Determine the [X, Y] coordinate at the center of the cell enclosing the given text.  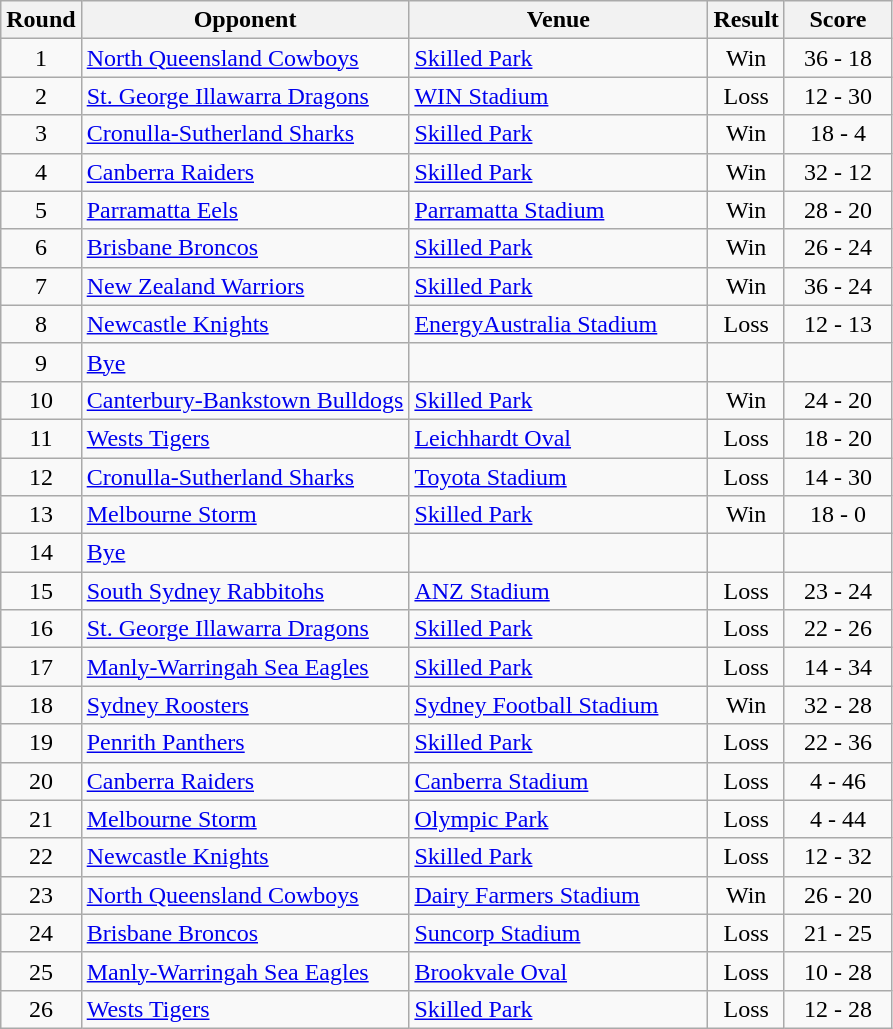
22 - 26 [838, 629]
8 [41, 324]
32 - 28 [838, 705]
1 [41, 58]
Parramatta Eels [245, 210]
26 [41, 1009]
16 [41, 629]
28 - 20 [838, 210]
26 - 20 [838, 895]
32 - 12 [838, 172]
Dairy Farmers Stadium [558, 895]
6 [41, 248]
23 [41, 895]
21 - 25 [838, 933]
20 [41, 781]
14 - 30 [838, 477]
Penrith Panthers [245, 743]
21 [41, 819]
Toyota Stadium [558, 477]
3 [41, 134]
12 - 13 [838, 324]
Sydney Football Stadium [558, 705]
Brookvale Oval [558, 971]
10 - 28 [838, 971]
14 [41, 553]
18 - 0 [838, 515]
WIN Stadium [558, 96]
9 [41, 362]
Sydney Roosters [245, 705]
4 - 46 [838, 781]
18 - 4 [838, 134]
New Zealand Warriors [245, 286]
19 [41, 743]
24 [41, 933]
25 [41, 971]
36 - 18 [838, 58]
12 - 32 [838, 857]
Result [746, 20]
22 - 36 [838, 743]
Suncorp Stadium [558, 933]
17 [41, 667]
Canterbury-Bankstown Bulldogs [245, 400]
15 [41, 591]
ANZ Stadium [558, 591]
Canberra Stadium [558, 781]
18 - 20 [838, 438]
26 - 24 [838, 248]
11 [41, 438]
22 [41, 857]
Opponent [245, 20]
5 [41, 210]
14 - 34 [838, 667]
4 - 44 [838, 819]
4 [41, 172]
36 - 24 [838, 286]
Olympic Park [558, 819]
12 [41, 477]
Venue [558, 20]
South Sydney Rabbitohs [245, 591]
12 - 30 [838, 96]
18 [41, 705]
10 [41, 400]
Score [838, 20]
2 [41, 96]
Round [41, 20]
Parramatta Stadium [558, 210]
23 - 24 [838, 591]
EnergyAustralia Stadium [558, 324]
12 - 28 [838, 1009]
13 [41, 515]
24 - 20 [838, 400]
Leichhardt Oval [558, 438]
7 [41, 286]
